Detect which cell encompasses the target text, then output its [X, Y] center coordinate. 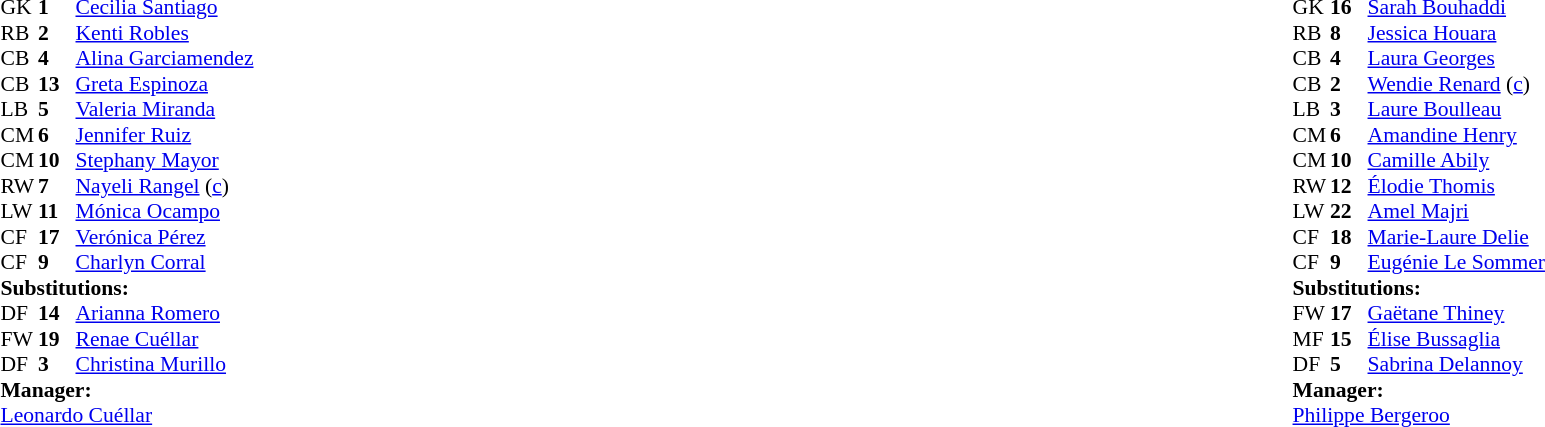
Jessica Houara [1456, 33]
Camille Abily [1456, 161]
15 [1349, 339]
Gaëtane Thiney [1456, 313]
12 [1349, 186]
11 [57, 211]
Jennifer Ruiz [165, 135]
7 [57, 186]
Élise Bussaglia [1456, 339]
Marie-Laure Delie [1456, 237]
MF [1312, 339]
Alina Garciamendez [165, 59]
Mónica Ocampo [165, 211]
8 [1349, 33]
Laura Georges [1456, 59]
Arianna Romero [165, 313]
19 [57, 339]
18 [1349, 237]
22 [1349, 211]
Valeria Miranda [165, 109]
Amel Majri [1456, 211]
Nayeli Rangel (c) [165, 186]
Verónica Pérez [165, 237]
Laure Boulleau [1456, 109]
Wendie Renard (c) [1456, 84]
Eugénie Le Sommer [1456, 263]
Renae Cuéllar [165, 339]
Élodie Thomis [1456, 186]
Kenti Robles [165, 33]
Amandine Henry [1456, 135]
Christina Murillo [165, 365]
Sabrina Delannoy [1456, 365]
Stephany Mayor [165, 161]
Greta Espinoza [165, 84]
Charlyn Corral [165, 263]
14 [57, 313]
13 [57, 84]
